Return (x, y) of the center of cell containing provided text 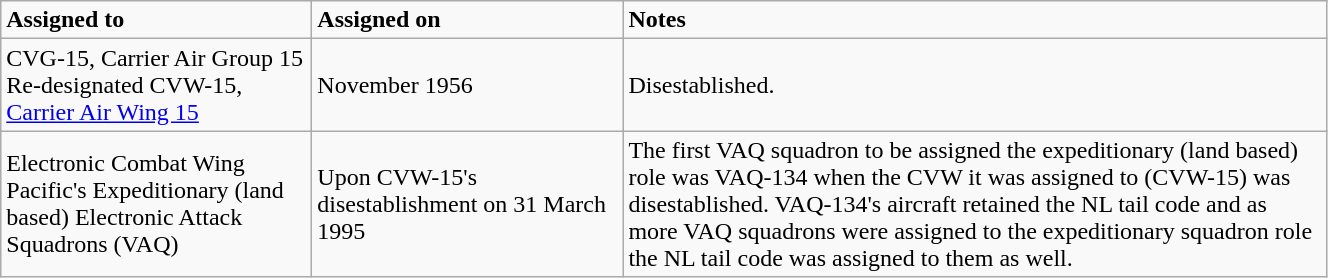
CVG-15, Carrier Air Group 15Re-designated CVW-15, Carrier Air Wing 15 (156, 85)
Disestablished. (975, 85)
Assigned on (468, 20)
Assigned to (156, 20)
Upon CVW-15's disestablishment on 31 March 1995 (468, 204)
Electronic Combat Wing Pacific's Expeditionary (land based) Electronic Attack Squadrons (VAQ) (156, 204)
Notes (975, 20)
November 1956 (468, 85)
